Capture the cell that displays the provided text and extract its [X, Y] central coordinate. 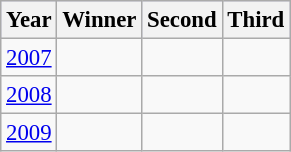
2009 [29, 133]
2007 [29, 58]
Year [29, 20]
2008 [29, 95]
Second [182, 20]
Winner [100, 20]
Third [256, 20]
